Provide the (x, y) coordinate of the cell's center where the given text is located.  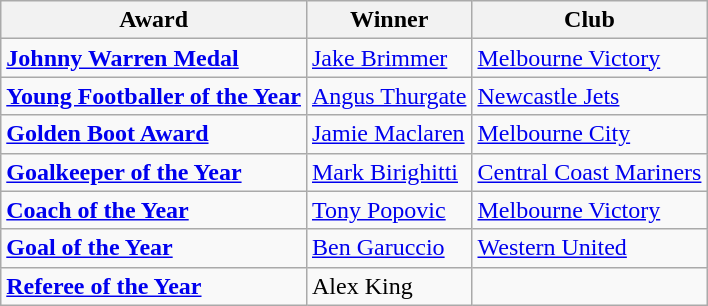
Tony Popovic (388, 210)
Club (590, 20)
Jamie Maclaren (388, 134)
Johnny Warren Medal (154, 58)
Winner (388, 20)
Goalkeeper of the Year (154, 172)
Golden Boot Award (154, 134)
Jake Brimmer (388, 58)
Mark Birighitti (388, 172)
Award (154, 20)
Ben Garuccio (388, 248)
Melbourne City (590, 134)
Referee of the Year (154, 286)
Angus Thurgate (388, 96)
Coach of the Year (154, 210)
Newcastle Jets (590, 96)
Alex King (388, 286)
Western United (590, 248)
Goal of the Year (154, 248)
Central Coast Mariners (590, 172)
Young Footballer of the Year (154, 96)
